Provide the (x, y) coordinate of the cell's center where the given text is located.  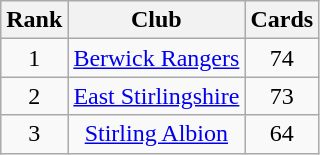
Rank (34, 20)
74 (282, 58)
Cards (282, 20)
73 (282, 96)
East Stirlingshire (156, 96)
2 (34, 96)
64 (282, 134)
3 (34, 134)
Club (156, 20)
Stirling Albion (156, 134)
1 (34, 58)
Berwick Rangers (156, 58)
